Locate the cell with the specified text and output its [x, y] center coordinate. 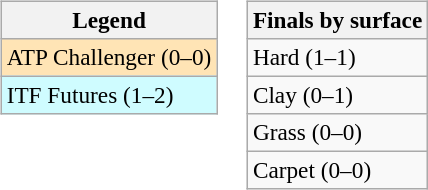
Finals by surface [337, 20]
Carpet (0–0) [337, 171]
Legend [108, 20]
Clay (0–1) [337, 95]
Hard (1–1) [337, 57]
ITF Futures (1–2) [108, 95]
Grass (0–0) [337, 133]
ATP Challenger (0–0) [108, 57]
